Return [x, y] of the center of cell containing provided text 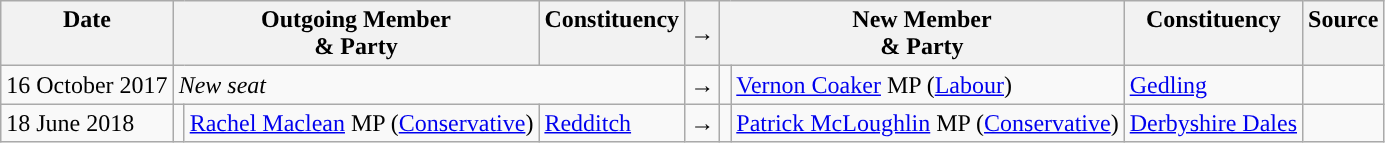
Source [1344, 34]
Outgoing Member& Party [356, 34]
Patrick McLoughlin MP (Conservative) [928, 123]
Date [87, 34]
Gedling [1213, 85]
New seat [429, 85]
18 June 2018 [87, 123]
Rachel Maclean MP (Conservative) [362, 123]
Redditch [612, 123]
New Member& Party [922, 34]
16 October 2017 [87, 85]
Vernon Coaker MP (Labour) [928, 85]
Derbyshire Dales [1213, 123]
